Return [x, y] of the center of cell containing provided text 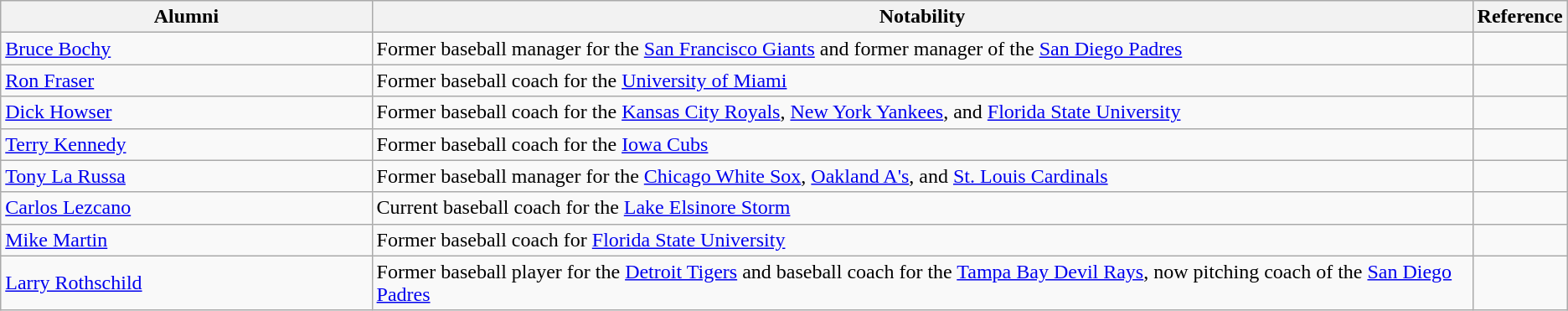
Reference [1519, 17]
Former baseball manager for the San Francisco Giants and former manager of the San Diego Padres [922, 49]
Terry Kennedy [186, 144]
Current baseball coach for the Lake Elsinore Storm [922, 208]
Carlos Lezcano [186, 208]
Notability [922, 17]
Former baseball coach for the University of Miami [922, 80]
Bruce Bochy [186, 49]
Former baseball player for the Detroit Tigers and baseball coach for the Tampa Bay Devil Rays, now pitching coach of the San Diego Padres [922, 283]
Alumni [186, 17]
Former baseball coach for the Iowa Cubs [922, 144]
Former baseball manager for the Chicago White Sox, Oakland A's, and St. Louis Cardinals [922, 176]
Former baseball coach for the Kansas City Royals, New York Yankees, and Florida State University [922, 112]
Tony La Russa [186, 176]
Ron Fraser [186, 80]
Larry Rothschild [186, 283]
Mike Martin [186, 240]
Dick Howser [186, 112]
Former baseball coach for Florida State University [922, 240]
